Provide the [X, Y] coordinate of the cell's center where the given text is located.  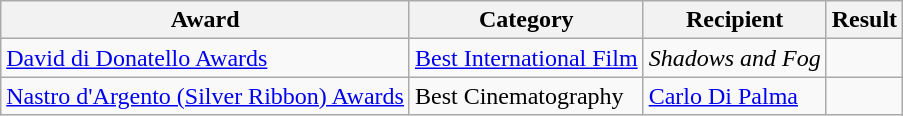
Result [864, 20]
Best Cinematography [526, 96]
Shadows and Fog [734, 58]
David di Donatello Awards [206, 58]
Best International Film [526, 58]
Carlo Di Palma [734, 96]
Category [526, 20]
Award [206, 20]
Recipient [734, 20]
Nastro d'Argento (Silver Ribbon) Awards [206, 96]
